Pinpoint the cell where the given text exists, returning its [x, y] midpoint coordinate. 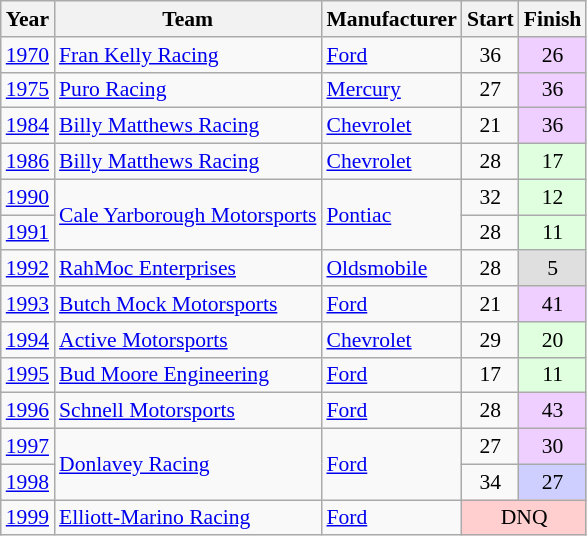
Team [188, 19]
Schnell Motorsports [188, 411]
1984 [28, 126]
Mercury [391, 90]
1997 [28, 447]
Cale Yarborough Motorsports [188, 214]
29 [490, 340]
Year [28, 19]
1999 [28, 518]
1990 [28, 197]
1995 [28, 375]
1986 [28, 162]
Puro Racing [188, 90]
RahMoc Enterprises [188, 269]
Butch Mock Motorsports [188, 304]
Fran Kelly Racing [188, 55]
Pontiac [391, 214]
1991 [28, 233]
1998 [28, 482]
DNQ [524, 518]
Active Motorsports [188, 340]
32 [490, 197]
Oldsmobile [391, 269]
26 [553, 55]
Manufacturer [391, 19]
5 [553, 269]
30 [553, 447]
20 [553, 340]
43 [553, 411]
1992 [28, 269]
1996 [28, 411]
1970 [28, 55]
1975 [28, 90]
Finish [553, 19]
12 [553, 197]
34 [490, 482]
Donlavey Racing [188, 464]
1994 [28, 340]
Start [490, 19]
1993 [28, 304]
Elliott-Marino Racing [188, 518]
Bud Moore Engineering [188, 375]
41 [553, 304]
